Identify which cell holds the provided text, then report its [X, Y] central coordinate. 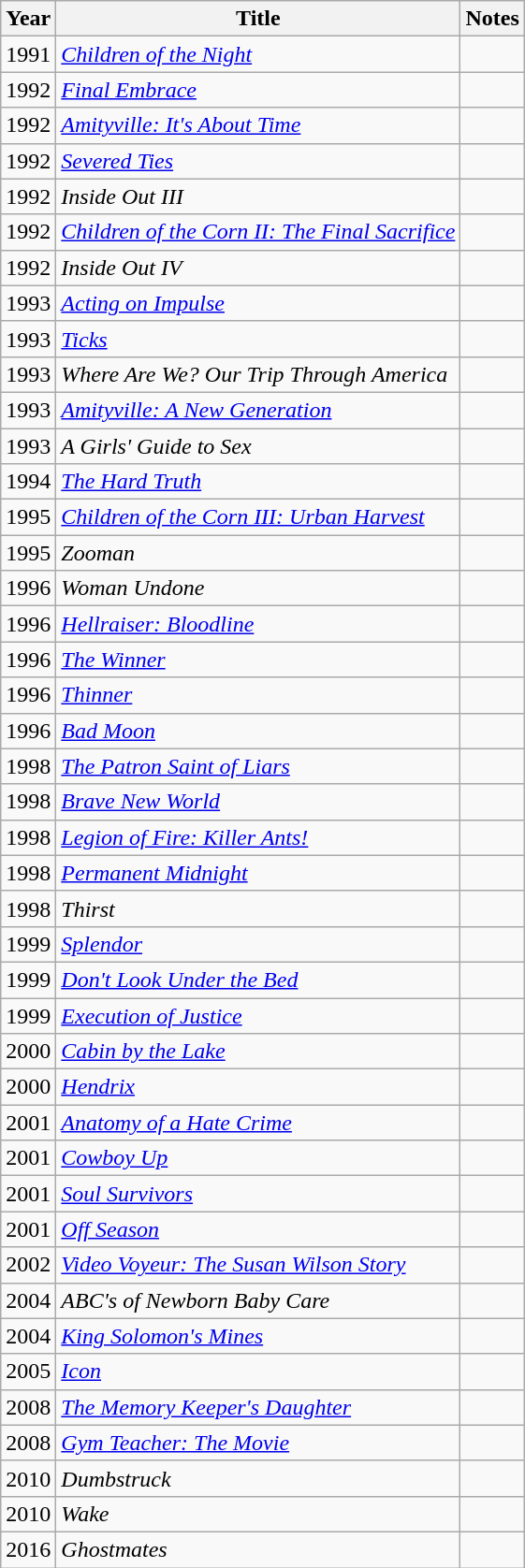
1994 [28, 482]
Children of the Corn II: The Final Sacrifice [258, 232]
1991 [28, 54]
2002 [28, 1265]
Amityville: It's About Time [258, 125]
Thinner [258, 695]
2016 [28, 1549]
Splendor [258, 944]
Final Embrace [258, 90]
Title [258, 19]
Gym Teacher: The Movie [258, 1443]
Anatomy of a Hate Crime [258, 1123]
Icon [258, 1372]
Soul Survivors [258, 1194]
Notes [492, 19]
Ticks [258, 339]
Year [28, 19]
Amityville: A New Generation [258, 410]
Bad Moon [258, 731]
Hellraiser: Bloodline [258, 624]
Children of the Corn III: Urban Harvest [258, 517]
Where Are We? Our Trip Through America [258, 374]
Wake [258, 1514]
Inside Out IV [258, 268]
Video Voyeur: The Susan Wilson Story [258, 1265]
Permanent Midnight [258, 873]
Thirst [258, 908]
Children of the Night [258, 54]
Severed Ties [258, 161]
Woman Undone [258, 588]
Brave New World [258, 802]
Legion of Fire: Killer Ants! [258, 837]
Inside Out III [258, 196]
Execution of Justice [258, 1015]
A Girls' Guide to Sex [258, 446]
Hendrix [258, 1087]
King Solomon's Mines [258, 1336]
The Memory Keeper's Daughter [258, 1407]
ABC's of Newborn Baby Care [258, 1300]
The Patron Saint of Liars [258, 766]
The Hard Truth [258, 482]
2005 [28, 1372]
Dumbstruck [258, 1478]
Ghostmates [258, 1549]
Don't Look Under the Bed [258, 980]
Cabin by the Lake [258, 1052]
Acting on Impulse [258, 303]
The Winner [258, 660]
Cowboy Up [258, 1158]
Zooman [258, 553]
Off Season [258, 1229]
